Search for the cell housing the specified text and yield its [X, Y] center coordinate. 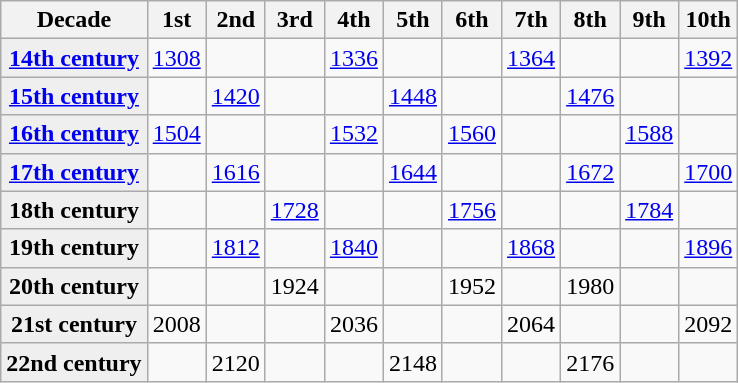
1644 [412, 172]
1700 [708, 172]
1308 [176, 58]
6th [472, 20]
1392 [708, 58]
2036 [354, 324]
17th century [74, 172]
1784 [650, 210]
20th century [74, 286]
1812 [236, 248]
4th [354, 20]
1728 [294, 210]
3rd [294, 20]
14th century [74, 58]
2092 [708, 324]
1952 [472, 286]
2nd [236, 20]
1616 [236, 172]
19th century [74, 248]
2064 [532, 324]
2148 [412, 362]
15th century [74, 96]
1532 [354, 134]
1364 [532, 58]
7th [532, 20]
1896 [708, 248]
1336 [354, 58]
1756 [472, 210]
1448 [412, 96]
1420 [236, 96]
21st century [74, 324]
1868 [532, 248]
1924 [294, 286]
8th [590, 20]
1840 [354, 248]
1st [176, 20]
2008 [176, 324]
18th century [74, 210]
1560 [472, 134]
1672 [590, 172]
1504 [176, 134]
22nd century [74, 362]
1476 [590, 96]
9th [650, 20]
16th century [74, 134]
1980 [590, 286]
1588 [650, 134]
5th [412, 20]
2120 [236, 362]
10th [708, 20]
2176 [590, 362]
Decade [74, 20]
